Locate the cell with the specified text and output its (X, Y) center coordinate. 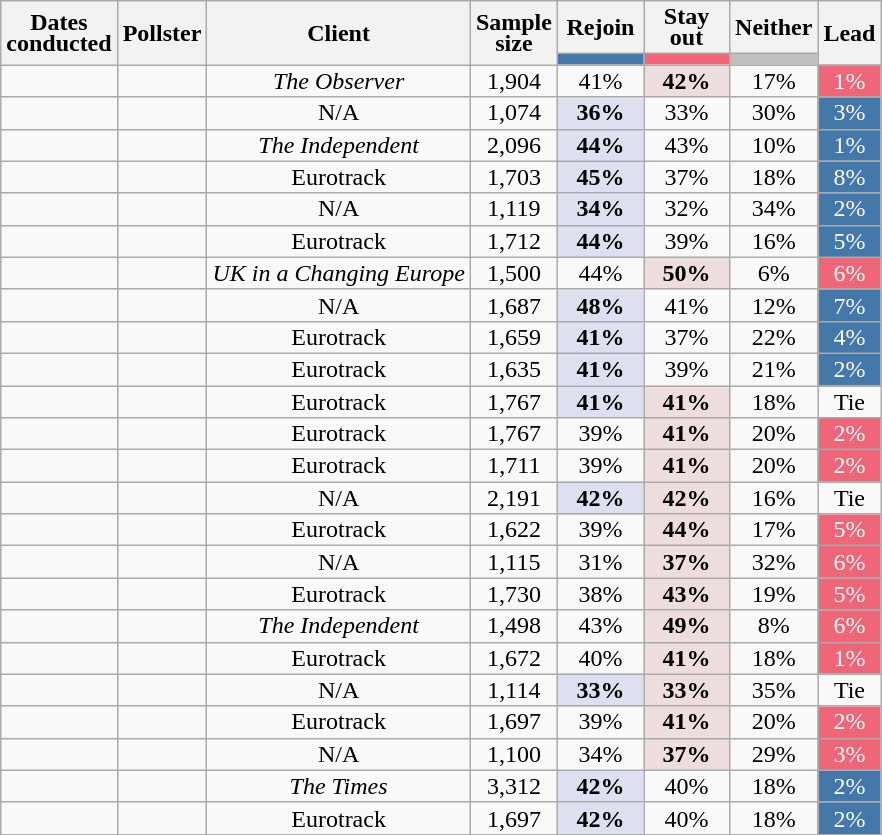
50% (687, 273)
1,622 (514, 530)
Stay out (687, 28)
7% (850, 305)
1,074 (514, 113)
1,687 (514, 305)
12% (774, 305)
10% (774, 145)
1,635 (514, 369)
1,712 (514, 241)
36% (600, 113)
31% (600, 562)
21% (774, 369)
4% (850, 337)
3,312 (514, 786)
Neither (774, 28)
1,659 (514, 337)
1,703 (514, 177)
1,904 (514, 81)
Pollster (162, 33)
1,100 (514, 754)
38% (600, 594)
22% (774, 337)
Client (339, 33)
Datesconducted (59, 33)
30% (774, 113)
Lead (850, 33)
1,114 (514, 690)
19% (774, 594)
35% (774, 690)
1,498 (514, 626)
The Times (339, 786)
Rejoin (600, 28)
1,711 (514, 466)
29% (774, 754)
1,500 (514, 273)
Samplesize (514, 33)
UK in a Changing Europe (339, 273)
2,096 (514, 145)
49% (687, 626)
1,119 (514, 209)
2,191 (514, 498)
48% (600, 305)
45% (600, 177)
1,115 (514, 562)
1,730 (514, 594)
The Observer (339, 81)
1,672 (514, 658)
